Search for the cell housing the specified text and yield its (X, Y) center coordinate. 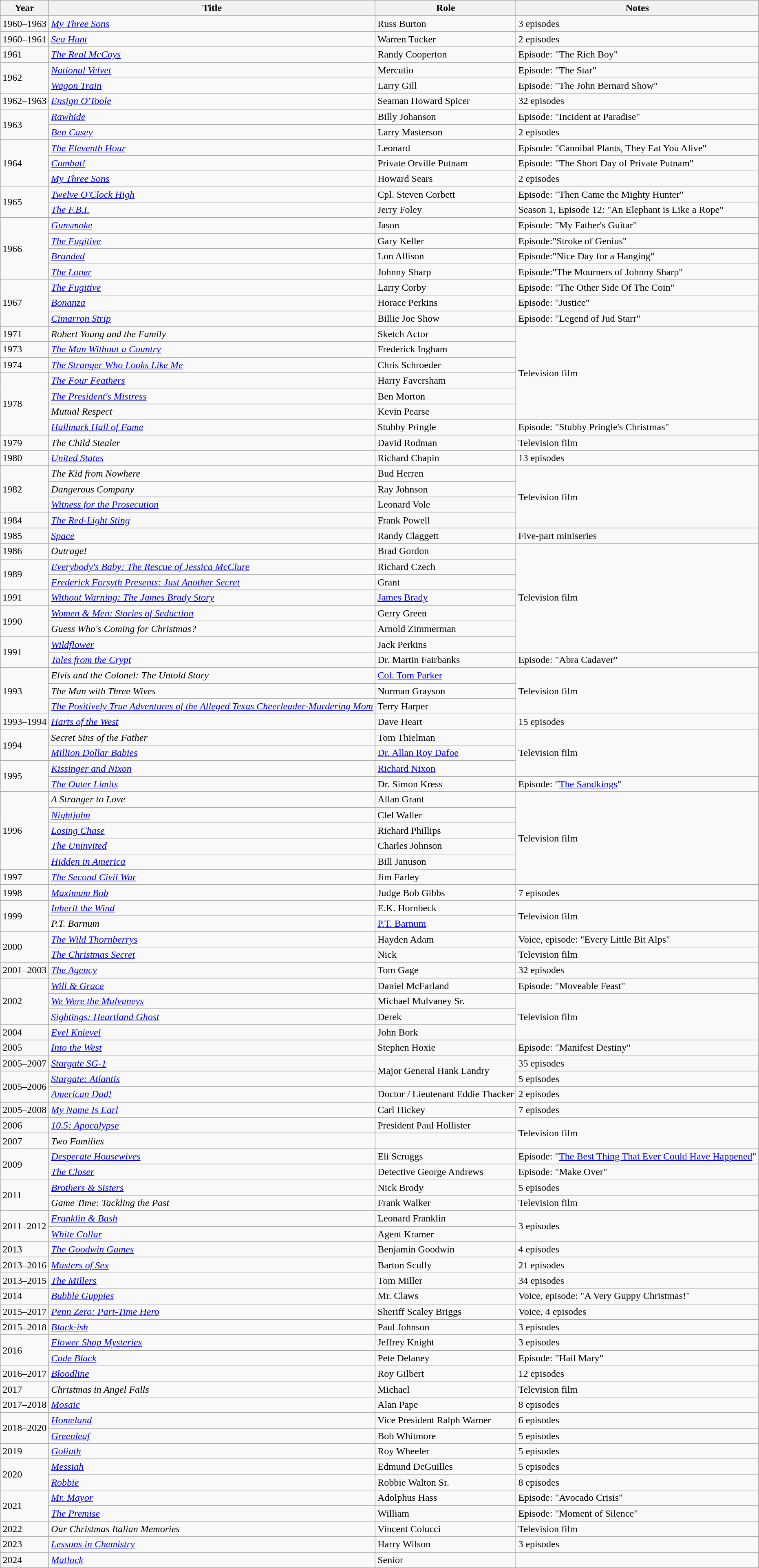
Harts of the West (212, 722)
Detective George Andrews (446, 1172)
Frank Powell (446, 520)
Dangerous Company (212, 489)
Our Christmas Italian Memories (212, 1529)
Johnny Sharp (446, 272)
Inherit the Wind (212, 908)
My Name Is Earl (212, 1110)
Horace Perkins (446, 303)
Branded (212, 256)
1964 (24, 163)
2004 (24, 1032)
The Closer (212, 1172)
34 episodes (638, 1281)
Roy Wheeler (446, 1451)
Arnold Zimmerman (446, 629)
1989 (24, 574)
Hayden Adam (446, 939)
Brothers & Sisters (212, 1188)
The Uninvited (212, 846)
The Outer Limits (212, 784)
David Rodman (446, 442)
Senior (446, 1560)
Charles Johnson (446, 846)
Mr. Mayor (212, 1498)
Daniel McFarland (446, 986)
Game Time: Tackling the Past (212, 1203)
Wildflower (212, 644)
Nick (446, 955)
Adolphus Hass (446, 1498)
Pete Delaney (446, 1358)
1960–1963 (24, 24)
Bloodline (212, 1374)
2006 (24, 1125)
Gunsmoke (212, 225)
1966 (24, 249)
6 episodes (638, 1420)
The Stranger Who Looks Like Me (212, 365)
1978 (24, 404)
Grant (446, 582)
The Four Feathers (212, 380)
1963 (24, 124)
Billy Johanson (446, 117)
2005–2007 (24, 1063)
E.K. Hornbeck (446, 908)
Allan Grant (446, 799)
Matlock (212, 1560)
1960–1961 (24, 39)
Gerry Green (446, 613)
Richard Chapin (446, 458)
2002 (24, 1001)
Season 1, Episode 12: "An Elephant is Like a Rope" (638, 210)
Bubble Guppies (212, 1296)
Messiah (212, 1467)
Cimarron Strip (212, 318)
1986 (24, 551)
Richard Phillips (446, 830)
Sheriff Scaley Briggs (446, 1312)
The Goodwin Games (212, 1250)
Women & Men: Stories of Seduction (212, 613)
2016 (24, 1350)
John Bork (446, 1032)
Lon Allison (446, 256)
Episode: "The Star" (638, 70)
Lessons in Chemistry (212, 1544)
Robbie Walton Sr. (446, 1482)
2005–2006 (24, 1087)
Harry Faversham (446, 380)
The F.B.I. (212, 210)
1996 (24, 830)
Episode: "Manifest Destiny" (638, 1048)
Episode:"The Mourners of Johnny Sharp" (638, 272)
Everybody's Baby: The Rescue of Jessica McClure (212, 567)
Episode: "Legend of Jud Starr" (638, 318)
Tom Thielman (446, 738)
Dr. Allan Roy Dafoe (446, 753)
Notes (638, 8)
Bonanza (212, 303)
1971 (24, 334)
Harry Wilson (446, 1544)
The Man Without a Country (212, 349)
Episode: "Abra Cadaver" (638, 660)
1994 (24, 745)
1998 (24, 892)
2007 (24, 1141)
2013–2016 (24, 1265)
Episode: "Then Came the Mighty Hunter" (638, 194)
Frank Walker (446, 1203)
Voice, episode: "Every Little Bit Alps" (638, 939)
Robert Young and the Family (212, 334)
1982 (24, 489)
Barton Scully (446, 1265)
Larry Gill (446, 86)
Kevin Pearse (446, 411)
The Kid from Nowhere (212, 474)
Black-ish (212, 1327)
1962–1963 (24, 101)
Bud Herren (446, 474)
Penn Zero: Part-Time Hero (212, 1312)
Episode: "My Father's Guitar" (638, 225)
The Loner (212, 272)
Episode: "Moveable Feast" (638, 986)
Major General Hank Landry (446, 1071)
Flower Shop Mysteries (212, 1343)
2021 (24, 1506)
American Dad! (212, 1094)
Richard Nixon (446, 769)
2018–2020 (24, 1428)
2013 (24, 1250)
Two Families (212, 1141)
2015–2017 (24, 1312)
Tom Miller (446, 1281)
The Second Civil War (212, 877)
Robbie (212, 1482)
Voice, episode: "A Very Guppy Christmas!" (638, 1296)
The Man with Three Wives (212, 691)
2016–2017 (24, 1374)
Will & Grace (212, 986)
Combat! (212, 163)
Secret Sins of the Father (212, 738)
Outrage! (212, 551)
Roy Gilbert (446, 1374)
Homeland (212, 1420)
Episode: "Moment of Silence" (638, 1513)
1990 (24, 621)
Million Dollar Babies (212, 753)
The Premise (212, 1513)
Greenleaf (212, 1435)
Hallmark Hall of Fame (212, 427)
12 episodes (638, 1374)
Nick Brody (446, 1188)
Private Orville Putnam (446, 163)
William (446, 1513)
Bill Januson (446, 861)
21 episodes (638, 1265)
Episode: "The Best Thing That Ever Could Have Happened" (638, 1156)
Frederick Ingham (446, 349)
Sea Hunt (212, 39)
Witness for the Prosecution (212, 505)
The Agency (212, 970)
Episode: "Hail Mary" (638, 1358)
1980 (24, 458)
Masters of Sex (212, 1265)
Elvis and the Colonel: The Untold Story (212, 675)
1979 (24, 442)
Howard Sears (446, 179)
1997 (24, 877)
James Brady (446, 598)
2023 (24, 1544)
1962 (24, 78)
Five-part miniseries (638, 536)
Jack Perkins (446, 644)
2013–2015 (24, 1281)
Into the West (212, 1048)
1967 (24, 303)
1995 (24, 776)
Leonard Vole (446, 505)
1965 (24, 202)
1973 (24, 349)
1993 (24, 691)
Stargate SG-1 (212, 1063)
2024 (24, 1560)
Agent Kramer (446, 1234)
Brad Gordon (446, 551)
The Real McCoys (212, 55)
Episode: "Justice" (638, 303)
Benjamin Goodwin (446, 1250)
Norman Grayson (446, 691)
Nightjohn (212, 815)
Episode:"Stroke of Genius" (638, 241)
Twelve O'Clock High (212, 194)
Bob Whitmore (446, 1435)
Episode: "The Other Side Of The Coin" (638, 287)
Eli Scruggs (446, 1156)
Frederick Forsyth Presents: Just Another Secret (212, 582)
Sketch Actor (446, 334)
Losing Chase (212, 830)
Episode: "The John Bernard Show" (638, 86)
The Millers (212, 1281)
Ben Morton (446, 396)
Cpl. Steven Corbett (446, 194)
Doctor / Lieutenant Eddie Thacker (446, 1094)
The Eleventh Hour (212, 148)
2001–2003 (24, 970)
Michael Mulvaney Sr. (446, 1001)
13 episodes (638, 458)
Maximum Bob (212, 892)
Ensign O'Toole (212, 101)
Jason (446, 225)
The Christmas Secret (212, 955)
1999 (24, 916)
Episode: "Avocado Crisis" (638, 1498)
Russ Burton (446, 24)
White Collar (212, 1234)
Year (24, 8)
1985 (24, 536)
2005 (24, 1048)
Gary Keller (446, 241)
Franklin & Bash (212, 1219)
2009 (24, 1164)
President Paul Hollister (446, 1125)
Kissinger and Nixon (212, 769)
Mercutio (446, 70)
Mr. Claws (446, 1296)
1993–1994 (24, 722)
Mosaic (212, 1405)
United States (212, 458)
Episode: "The Short Day of Private Putnam" (638, 163)
2011 (24, 1195)
Title (212, 8)
Jeffrey Knight (446, 1343)
The Red-Light Sting (212, 520)
2017 (24, 1389)
Episode: "Make Over" (638, 1172)
2014 (24, 1296)
Episode: "Stubby Pringle's Christmas" (638, 427)
Ray Johnson (446, 489)
Alan Pape (446, 1405)
Episode: "The Rich Boy" (638, 55)
35 episodes (638, 1063)
Dr. Simon Kress (446, 784)
2011–2012 (24, 1226)
Mutual Respect (212, 411)
Evel Knievel (212, 1032)
2000 (24, 947)
Vincent Colucci (446, 1529)
Randy Cooperton (446, 55)
Episode:"Nice Day for a Hanging" (638, 256)
The Wild Thornberrys (212, 939)
2020 (24, 1475)
Seaman Howard Spicer (446, 101)
Warren Tucker (446, 39)
Role (446, 8)
Paul Johnson (446, 1327)
2022 (24, 1529)
4 episodes (638, 1250)
Leonard (446, 148)
2017–2018 (24, 1405)
Randy Claggett (446, 536)
Wagon Train (212, 86)
Stargate: Atlantis (212, 1079)
A Stranger to Love (212, 799)
Ben Casey (212, 132)
Stubby Pringle (446, 427)
1984 (24, 520)
We Were the Mulvaneys (212, 1001)
Code Black (212, 1358)
Larry Masterson (446, 132)
Edmund DeGuilles (446, 1467)
Col. Tom Parker (446, 675)
Rawhide (212, 117)
10.5: Apocalypse (212, 1125)
Leonard Franklin (446, 1219)
1974 (24, 365)
Derek (446, 1017)
2015–2018 (24, 1327)
Judge Bob Gibbs (446, 892)
Stephen Hoxie (446, 1048)
National Velvet (212, 70)
Chris Schroeder (446, 365)
Christmas in Angel Falls (212, 1389)
Episode: "Incident at Paradise" (638, 117)
Dr. Martin Fairbanks (446, 660)
Episode: "Cannibal Plants, They Eat You Alive" (638, 148)
2005–2008 (24, 1110)
Without Warning: The James Brady Story (212, 598)
Sightings: Heartland Ghost (212, 1017)
Richard Czech (446, 567)
The President's Mistress (212, 396)
Michael (446, 1389)
Space (212, 536)
Episode: "The Sandkings" (638, 784)
Terry Harper (446, 707)
2019 (24, 1451)
Guess Who's Coming for Christmas? (212, 629)
Vice President Ralph Warner (446, 1420)
15 episodes (638, 722)
Billie Joe Show (446, 318)
1961 (24, 55)
Desperate Housewives (212, 1156)
Jim Farley (446, 877)
Tales from the Crypt (212, 660)
Voice, 4 episodes (638, 1312)
Dave Heart (446, 722)
Clel Waller (446, 815)
Carl Hickey (446, 1110)
Jerry Foley (446, 210)
The Child Stealer (212, 442)
Larry Corby (446, 287)
The Positively True Adventures of the Alleged Texas Cheerleader-Murdering Mom (212, 707)
Tom Gage (446, 970)
Goliath (212, 1451)
Hidden in America (212, 861)
